Scan for the cell matching the given text and deliver its [x, y] coordinate at center. 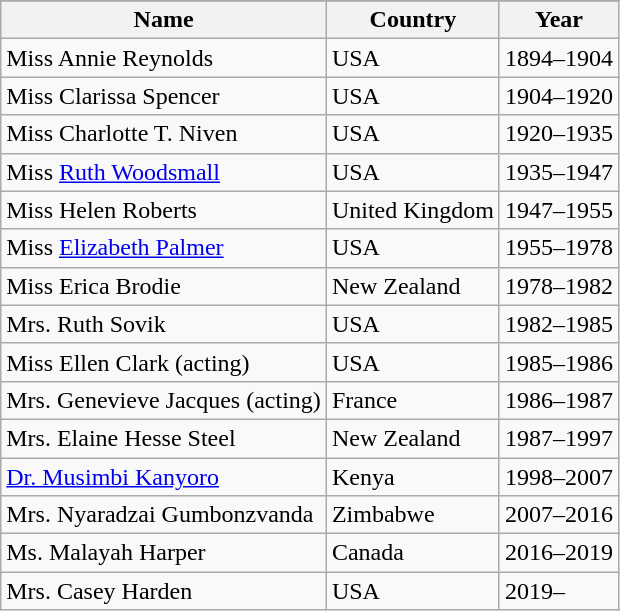
1920–1935 [558, 134]
Canada [412, 553]
1978–1982 [558, 286]
1982–1985 [558, 324]
Mrs. Elaine Hesse Steel [164, 438]
Miss Ruth Woodsmall [164, 172]
Miss Annie Reynolds [164, 58]
Zimbabwe [412, 515]
Dr. Musimbi Kanyoro [164, 477]
1987–1997 [558, 438]
1998–2007 [558, 477]
Country [412, 20]
1904–1920 [558, 96]
France [412, 400]
Miss Erica Brodie [164, 286]
Miss Ellen Clark (acting) [164, 362]
Mrs. Genevieve Jacques (acting) [164, 400]
1894–1904 [558, 58]
2016–2019 [558, 553]
Mrs. Ruth Sovik [164, 324]
Mrs. Nyaradzai Gumbonzvanda [164, 515]
2007–2016 [558, 515]
2019– [558, 591]
1986–1987 [558, 400]
Miss Charlotte T. Niven [164, 134]
Ms. Malayah Harper [164, 553]
Kenya [412, 477]
Name [164, 20]
1985–1986 [558, 362]
Year [558, 20]
United Kingdom [412, 210]
Miss Clarissa Spencer [164, 96]
1935–1947 [558, 172]
Mrs. Casey Harden [164, 591]
1947–1955 [558, 210]
1955–1978 [558, 248]
Miss Helen Roberts [164, 210]
Miss Elizabeth Palmer [164, 248]
